Identify which cell holds the provided text, then report its (X, Y) central coordinate. 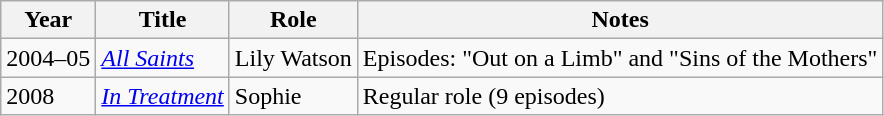
Title (163, 20)
Role (293, 20)
In Treatment (163, 96)
Year (48, 20)
2008 (48, 96)
Lily Watson (293, 58)
Sophie (293, 96)
Regular role (9 episodes) (620, 96)
All Saints (163, 58)
2004–05 (48, 58)
Episodes: "Out on a Limb" and "Sins of the Mothers" (620, 58)
Notes (620, 20)
